Capture the cell that displays the provided text and extract its [X, Y] central coordinate. 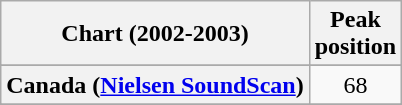
Canada (Nielsen SoundScan) [155, 85]
68 [355, 85]
Peakposition [355, 34]
Chart (2002-2003) [155, 34]
